Extract the (X, Y) coordinate from the center of the cell holding the provided text.  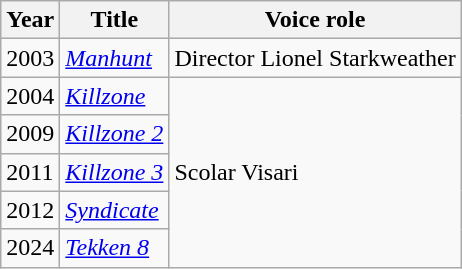
Director Lionel Starkweather (315, 58)
Voice role (315, 20)
2004 (30, 96)
Scolar Visari (315, 172)
Manhunt (114, 58)
Syndicate (114, 210)
2024 (30, 248)
2003 (30, 58)
2009 (30, 134)
Title (114, 20)
Killzone (114, 96)
Killzone 3 (114, 172)
Killzone 2 (114, 134)
Year (30, 20)
2011 (30, 172)
Tekken 8 (114, 248)
2012 (30, 210)
